Pinpoint the cell where the given text exists, returning its (X, Y) midpoint coordinate. 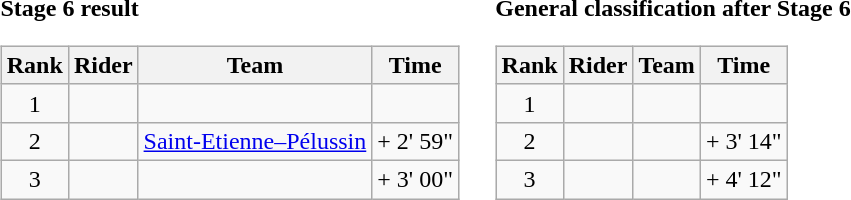
+ 2' 59" (416, 141)
+ 4' 12" (744, 179)
+ 3' 00" (416, 179)
Saint-Etienne–Pélussin (255, 141)
+ 3' 14" (744, 141)
